Pinpoint the cell where the given text exists, returning its (x, y) midpoint coordinate. 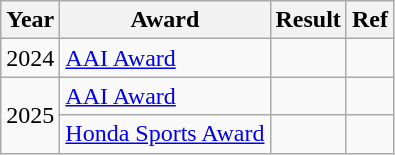
Award (165, 20)
Year (30, 20)
Honda Sports Award (165, 134)
2024 (30, 58)
Result (308, 20)
Ref (370, 20)
2025 (30, 115)
